Extract the (x, y) coordinate from the center of the cell holding the provided text.  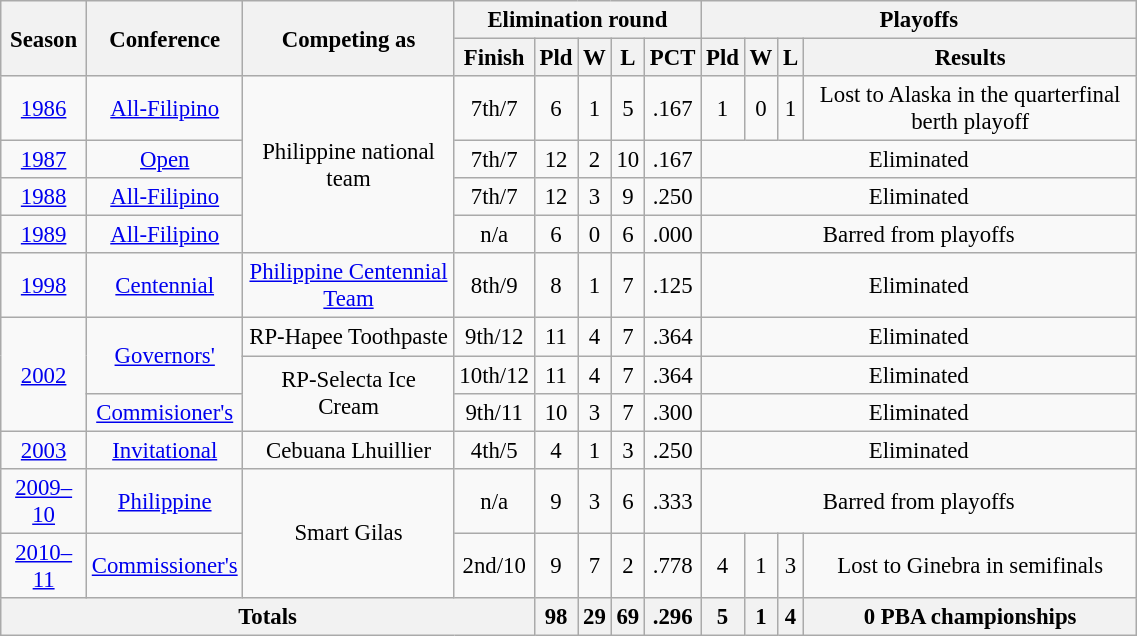
.125 (673, 286)
1998 (44, 286)
Philippine national team (348, 164)
29 (594, 617)
Commissioner's (164, 566)
Invitational (164, 450)
2nd/10 (494, 566)
2002 (44, 374)
.333 (673, 500)
Governors' (164, 356)
PCT (673, 58)
10th/12 (494, 375)
Philippine (164, 500)
Lost to Ginebra in semifinals (970, 566)
1989 (44, 235)
8 (556, 286)
Smart Gilas (348, 532)
Centennial (164, 286)
RP-Hapee Toothpaste (348, 337)
.300 (673, 412)
Results (970, 58)
.000 (673, 235)
.778 (673, 566)
RP-Selecta Ice Cream (348, 394)
Competing as (348, 38)
Commisioner's (164, 412)
1987 (44, 160)
0 PBA championships (970, 617)
9th/11 (494, 412)
Conference (164, 38)
1986 (44, 108)
Finish (494, 58)
Cebuana Lhuillier (348, 450)
Playoffs (919, 20)
2010–11 (44, 566)
8th/9 (494, 286)
Philippine Centennial Team (348, 286)
2009–10 (44, 500)
98 (556, 617)
Lost to Alaska in the quarterfinal berth playoff (970, 108)
9th/12 (494, 337)
4th/5 (494, 450)
Open (164, 160)
2003 (44, 450)
69 (628, 617)
.296 (673, 617)
Totals (268, 617)
1988 (44, 197)
Elimination round (578, 20)
Season (44, 38)
